Pinpoint the cell where the given text exists, returning its [x, y] midpoint coordinate. 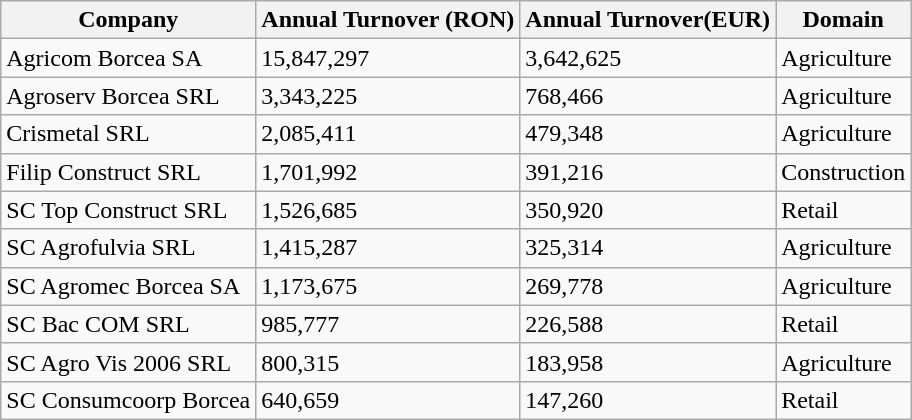
Domain [844, 20]
3,343,225 [388, 96]
Annual Turnover (RON) [388, 20]
SC Top Construct SRL [128, 210]
SC Agromec Borcea SA [128, 286]
391,216 [648, 172]
Crismetal SRL [128, 134]
Company [128, 20]
1,701,992 [388, 172]
SC Consumcoorp Borcea [128, 400]
15,847,297 [388, 58]
350,920 [648, 210]
768,466 [648, 96]
Agroserv Borcea SRL [128, 96]
269,778 [648, 286]
SC Agrofulvia SRL [128, 248]
1,415,287 [388, 248]
640,659 [388, 400]
Construction [844, 172]
Annual Turnover(EUR) [648, 20]
183,958 [648, 362]
SC Bac COM SRL [128, 324]
Agricom Borcea SA [128, 58]
SC Agro Vis 2006 SRL [128, 362]
1,526,685 [388, 210]
2,085,411 [388, 134]
3,642,625 [648, 58]
Filip Construct SRL [128, 172]
147,260 [648, 400]
226,588 [648, 324]
800,315 [388, 362]
325,314 [648, 248]
479,348 [648, 134]
985,777 [388, 324]
1,173,675 [388, 286]
